Pinpoint the cell where the given text exists, returning its [x, y] midpoint coordinate. 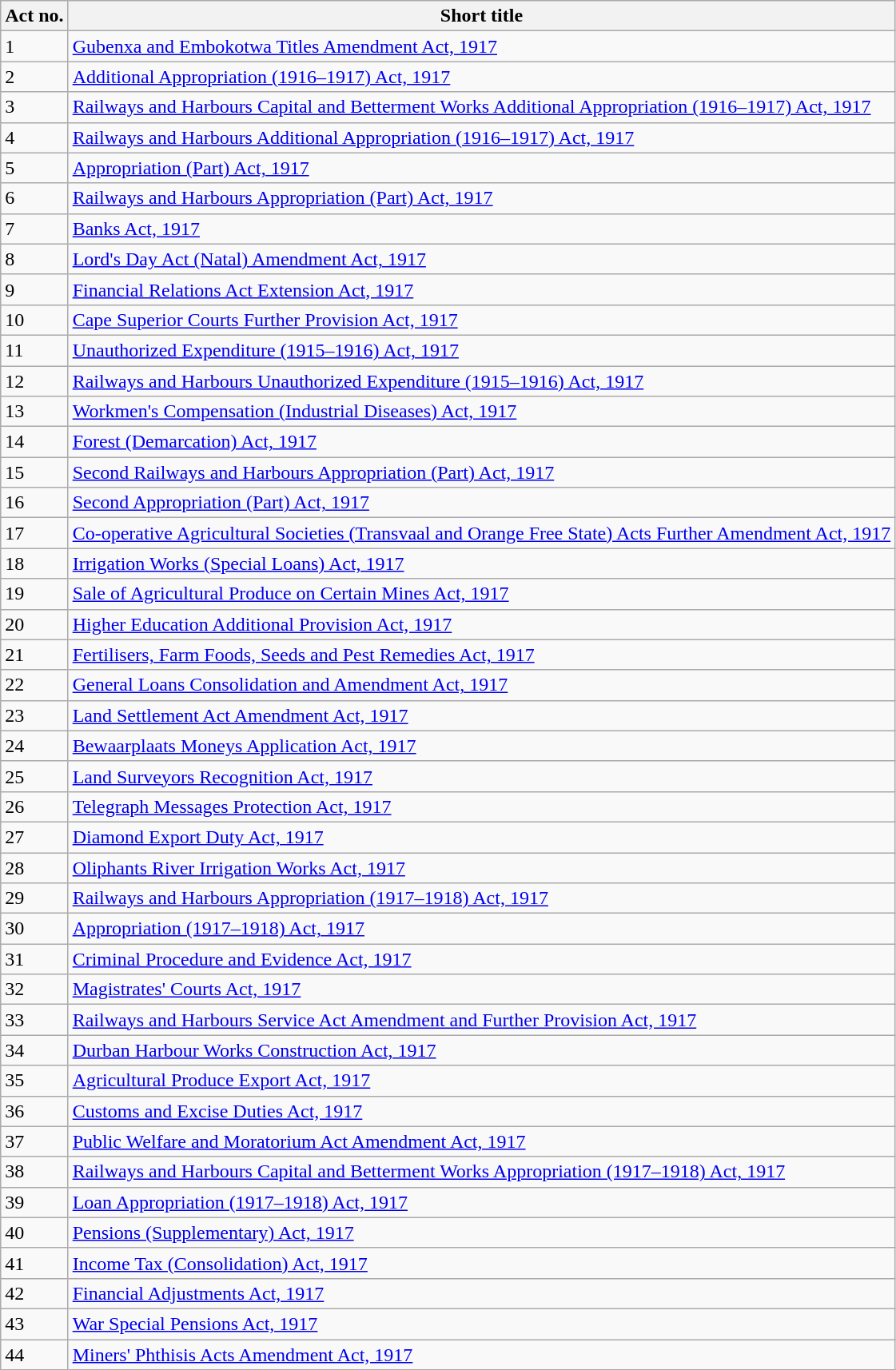
43 [34, 1324]
War Special Pensions Act, 1917 [481, 1324]
Appropriation (Part) Act, 1917 [481, 168]
1 [34, 46]
27 [34, 837]
39 [34, 1202]
40 [34, 1233]
Public Welfare and Moratorium Act Amendment Act, 1917 [481, 1141]
Lord's Day Act (Natal) Amendment Act, 1917 [481, 259]
26 [34, 806]
12 [34, 381]
Act no. [34, 16]
8 [34, 259]
11 [34, 350]
22 [34, 685]
25 [34, 776]
10 [34, 320]
4 [34, 137]
7 [34, 229]
Criminal Procedure and Evidence Act, 1917 [481, 959]
Gubenxa and Embokotwa Titles Amendment Act, 1917 [481, 46]
15 [34, 472]
18 [34, 564]
Railways and Harbours Service Act Amendment and Further Provision Act, 1917 [481, 1020]
31 [34, 959]
36 [34, 1111]
Diamond Export Duty Act, 1917 [481, 837]
Railways and Harbours Unauthorized Expenditure (1915–1916) Act, 1917 [481, 381]
Income Tax (Consolidation) Act, 1917 [481, 1263]
General Loans Consolidation and Amendment Act, 1917 [481, 685]
29 [34, 898]
19 [34, 594]
Oliphants River Irrigation Works Act, 1917 [481, 867]
Second Appropriation (Part) Act, 1917 [481, 503]
Second Railways and Harbours Appropriation (Part) Act, 1917 [481, 472]
Sale of Agricultural Produce on Certain Mines Act, 1917 [481, 594]
37 [34, 1141]
38 [34, 1172]
Forest (Demarcation) Act, 1917 [481, 442]
35 [34, 1081]
Customs and Excise Duties Act, 1917 [481, 1111]
Durban Harbour Works Construction Act, 1917 [481, 1050]
42 [34, 1293]
Banks Act, 1917 [481, 229]
Workmen's Compensation (Industrial Diseases) Act, 1917 [481, 412]
2 [34, 77]
Agricultural Produce Export Act, 1917 [481, 1081]
Appropriation (1917–1918) Act, 1917 [481, 929]
Fertilisers, Farm Foods, Seeds and Pest Remedies Act, 1917 [481, 655]
Miners' Phthisis Acts Amendment Act, 1917 [481, 1355]
Loan Appropriation (1917–1918) Act, 1917 [481, 1202]
Railways and Harbours Additional Appropriation (1916–1917) Act, 1917 [481, 137]
Cape Superior Courts Further Provision Act, 1917 [481, 320]
Bewaarplaats Moneys Application Act, 1917 [481, 746]
32 [34, 990]
Land Surveyors Recognition Act, 1917 [481, 776]
30 [34, 929]
21 [34, 655]
Co-operative Agricultural Societies (Transvaal and Orange Free State) Acts Further Amendment Act, 1917 [481, 533]
Financial Relations Act Extension Act, 1917 [481, 289]
Higher Education Additional Provision Act, 1917 [481, 624]
5 [34, 168]
23 [34, 715]
Additional Appropriation (1916–1917) Act, 1917 [481, 77]
24 [34, 746]
13 [34, 412]
Telegraph Messages Protection Act, 1917 [481, 806]
28 [34, 867]
9 [34, 289]
44 [34, 1355]
Financial Adjustments Act, 1917 [481, 1293]
Railways and Harbours Capital and Betterment Works Additional Appropriation (1916–1917) Act, 1917 [481, 107]
41 [34, 1263]
Short title [481, 16]
Land Settlement Act Amendment Act, 1917 [481, 715]
20 [34, 624]
Railways and Harbours Appropriation (Part) Act, 1917 [481, 198]
Railways and Harbours Appropriation (1917–1918) Act, 1917 [481, 898]
Unauthorized Expenditure (1915–1916) Act, 1917 [481, 350]
3 [34, 107]
Magistrates' Courts Act, 1917 [481, 990]
Irrigation Works (Special Loans) Act, 1917 [481, 564]
34 [34, 1050]
16 [34, 503]
14 [34, 442]
Pensions (Supplementary) Act, 1917 [481, 1233]
Railways and Harbours Capital and Betterment Works Appropriation (1917–1918) Act, 1917 [481, 1172]
17 [34, 533]
6 [34, 198]
33 [34, 1020]
